Capture the cell that displays the provided text and extract its [x, y] central coordinate. 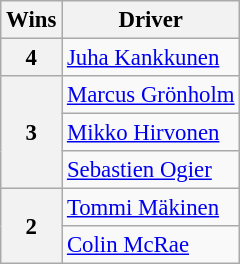
Driver [151, 20]
Colin McRae [151, 245]
Tommi Mäkinen [151, 208]
4 [32, 58]
Sebastien Ogier [151, 170]
Juha Kankkunen [151, 58]
3 [32, 132]
Marcus Grönholm [151, 95]
Wins [32, 20]
Mikko Hirvonen [151, 133]
2 [32, 226]
